Extract the [X, Y] coordinate from the center of the cell holding the provided text.  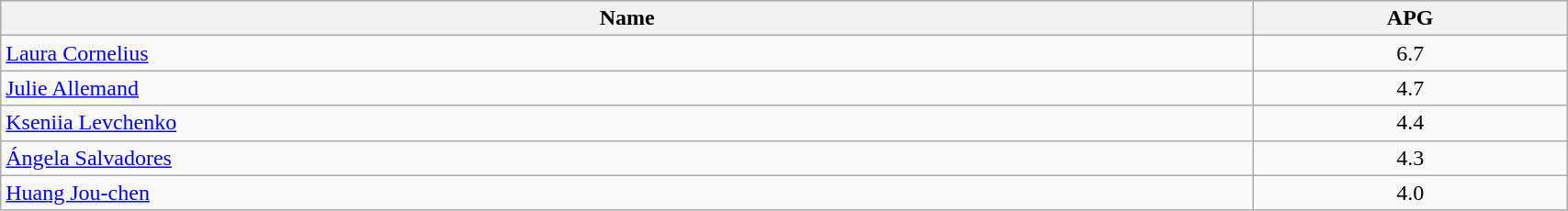
Julie Allemand [627, 88]
4.4 [1411, 123]
APG [1411, 18]
Kseniia Levchenko [627, 123]
4.7 [1411, 88]
Ángela Salvadores [627, 158]
Name [627, 18]
4.3 [1411, 158]
6.7 [1411, 53]
Huang Jou-chen [627, 193]
4.0 [1411, 193]
Laura Cornelius [627, 53]
